Return the (X, Y) coordinate for the center point of the cell that contains the specified text.  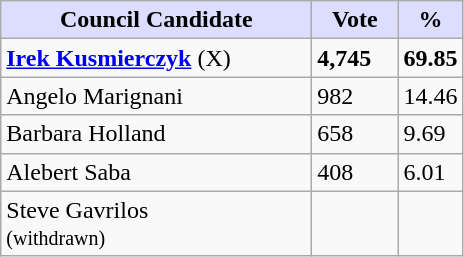
Council Candidate (156, 20)
408 (355, 172)
14.46 (430, 96)
982 (355, 96)
Barbara Holland (156, 134)
Irek Kusmierczyk (X) (156, 58)
Steve Gavrilos(withdrawn) (156, 224)
658 (355, 134)
4,745 (355, 58)
Vote (355, 20)
Alebert Saba (156, 172)
% (430, 20)
Angelo Marignani (156, 96)
6.01 (430, 172)
69.85 (430, 58)
9.69 (430, 134)
